For the text-containing cell, return its midpoint in [X, Y] coordinate format. 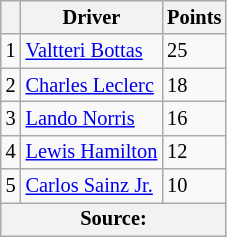
4 [11, 152]
5 [11, 186]
2 [11, 85]
Points [194, 17]
Carlos Sainz Jr. [92, 186]
Lando Norris [92, 118]
10 [194, 186]
18 [194, 85]
12 [194, 152]
Charles Leclerc [92, 85]
3 [11, 118]
16 [194, 118]
Source: [114, 219]
1 [11, 51]
Driver [92, 17]
Lewis Hamilton [92, 152]
25 [194, 51]
Valtteri Bottas [92, 51]
